Pinpoint the cell where the given text exists, returning its [x, y] midpoint coordinate. 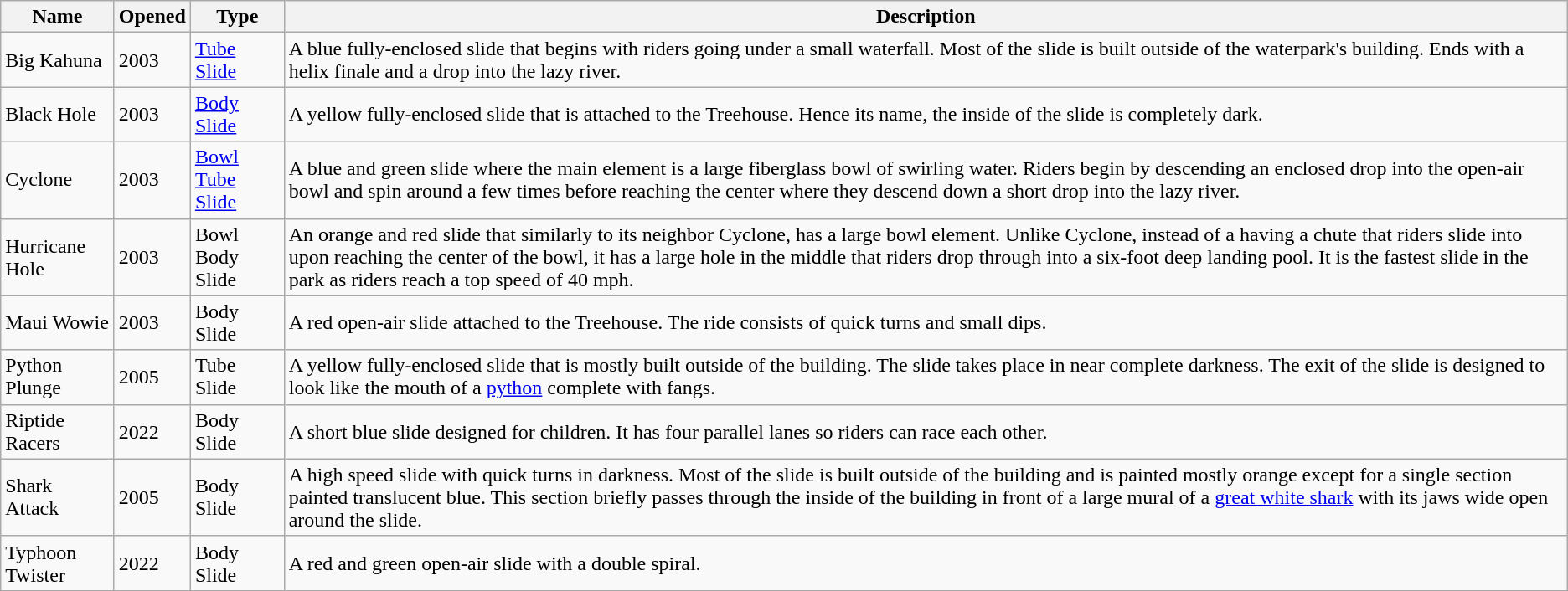
A red open-air slide attached to the Treehouse. The ride consists of quick turns and small dips. [926, 323]
Description [926, 17]
Shark Attack [58, 497]
Type [237, 17]
Maui Wowie [58, 323]
Hurricane Hole [58, 257]
Big Kahuna [58, 60]
A yellow fully-enclosed slide that is attached to the Treehouse. Hence its name, the inside of the slide is completely dark. [926, 114]
Black Hole [58, 114]
Name [58, 17]
Cyclone [58, 180]
Riptide Racers [58, 432]
Opened [152, 17]
Typhoon Twister [58, 563]
A red and green open-air slide with a double spiral. [926, 563]
Python Plunge [58, 377]
A short blue slide designed for children. It has four parallel lanes so riders can race each other. [926, 432]
Bowl Body Slide [237, 257]
Bowl Tube Slide [237, 180]
